Capture the cell that displays the provided text and extract its [x, y] central coordinate. 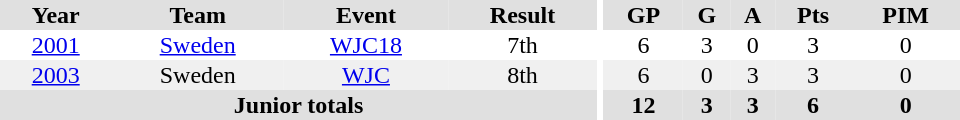
Result [522, 15]
8th [522, 75]
12 [644, 105]
Team [198, 15]
GP [644, 15]
A [752, 15]
WJC18 [366, 45]
PIM [906, 15]
7th [522, 45]
Junior totals [298, 105]
G [706, 15]
2003 [56, 75]
Event [366, 15]
Year [56, 15]
2001 [56, 45]
Pts [813, 15]
WJC [366, 75]
